Output the [x, y] coordinate of the center of the cell containing the given text.  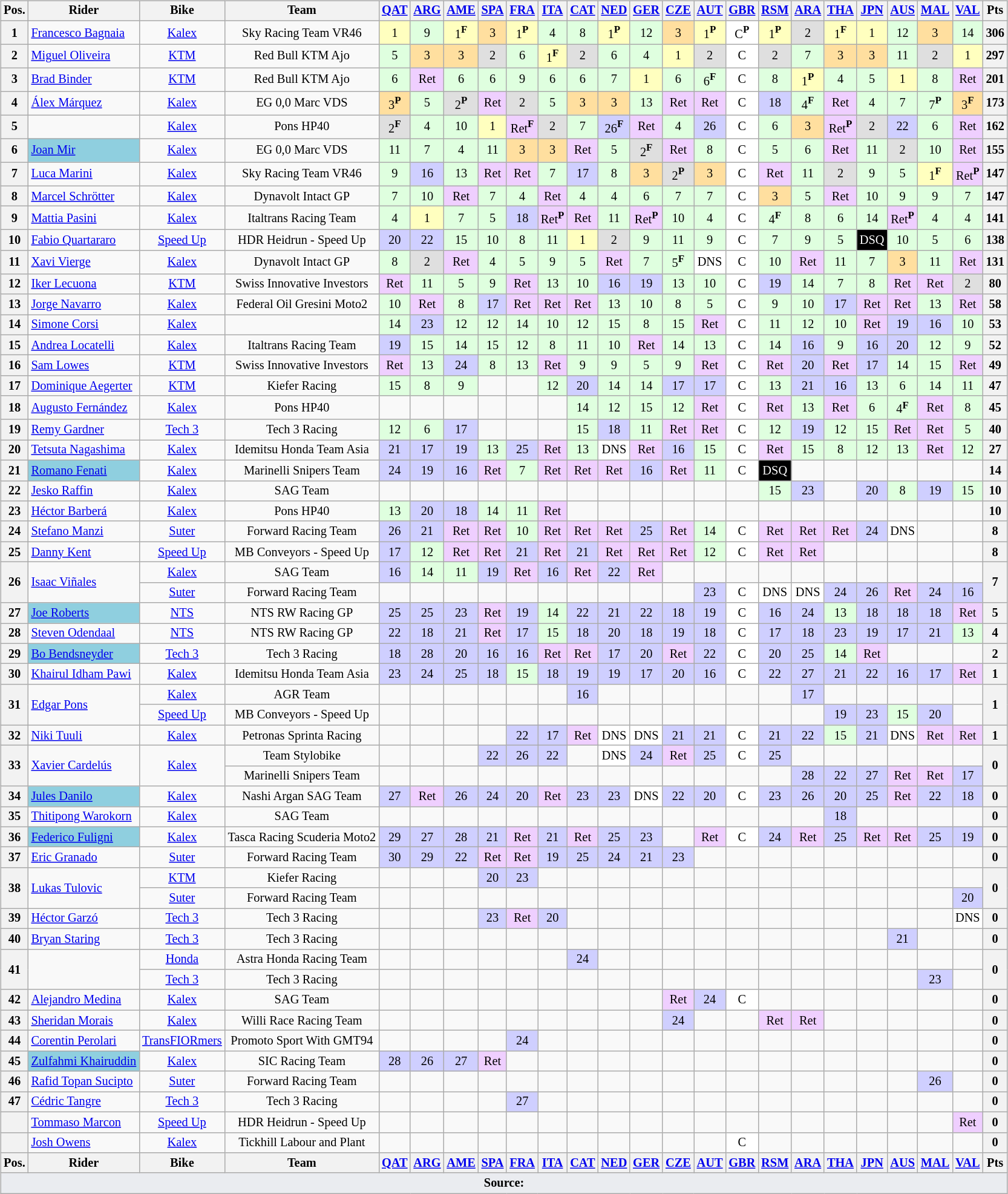
Federal Oil Gresini Moto2 [303, 304]
AGR Team [303, 695]
Willi Race Racing Team [303, 1020]
SIC Racing Team [303, 1061]
Thitipong Warokorn [84, 817]
Tommaso Marcon [84, 1122]
Isaac Viñales [84, 582]
5F [678, 261]
162 [995, 127]
Stefano Manzi [84, 531]
RetF [522, 127]
49 [995, 366]
306 [995, 33]
Eric Granado [84, 858]
Héctor Barberá [84, 511]
46 [15, 1081]
52 [995, 345]
43 [15, 1020]
Team Stylobike [303, 756]
35 [15, 817]
Tasca Racing Scuderia Moto2 [303, 837]
Source: [504, 1183]
Federico Fuligni [84, 837]
Álex Márquez [84, 103]
Sam Lowes [84, 366]
26F [615, 127]
32 [15, 735]
Andrea Locatelli [84, 345]
42 [15, 1000]
Joan Mir [84, 150]
Iker Lecuona [84, 284]
Augusto Fernández [84, 408]
Bryan Staring [84, 939]
Jesko Raffin [84, 491]
155 [995, 150]
141 [995, 218]
41 [15, 969]
Edgar Pons [84, 704]
Corentin Perolari [84, 1041]
Dominique Aegerter [84, 385]
Francesco Bagnaia [84, 33]
Honda [182, 959]
Jules Danilo [84, 796]
3P [394, 103]
Promoto Sport With GMT94 [303, 1041]
39 [15, 919]
Petronas Sprinta Racing [303, 735]
Marcel Schrötter [84, 196]
Remy Gardner [84, 430]
Tickhill Labour and Plant [303, 1143]
7P [935, 103]
201 [995, 80]
Steven Odendaal [84, 634]
31 [15, 704]
Tetsuta Nagashima [84, 450]
Romano Fenati [84, 470]
Josh Owens [84, 1143]
6F [710, 80]
3F [967, 103]
131 [995, 261]
Astra Honda Racing Team [303, 959]
Nashi Argan SAG Team [303, 796]
TransFIORmers [182, 1041]
Miguel Oliveira [84, 56]
33 [15, 766]
Brad Binder [84, 80]
Fabio Quartararo [84, 240]
Mattia Pasini [84, 218]
Rafid Topan Sucipto [84, 1081]
34 [15, 796]
Simone Corsi [84, 325]
Sheridan Morais [84, 1020]
58 [995, 304]
Khairul Idham Pawi [84, 674]
Luca Marini [84, 174]
44 [15, 1041]
Jorge Navarro [84, 304]
36 [15, 837]
80 [995, 284]
53 [995, 325]
Zulfahmi Khairuddin [84, 1061]
Lukas Tulovic [84, 888]
Xavi Vierge [84, 261]
Héctor Garzó [84, 919]
Niki Tuuli [84, 735]
Xavier Cardelús [84, 766]
138 [995, 240]
Danny Kent [84, 552]
Alejandro Medina [84, 1000]
Bo Bendsneyder [84, 654]
37 [15, 858]
173 [995, 103]
297 [995, 56]
Joe Roberts [84, 613]
CP [742, 33]
Cédric Tangre [84, 1102]
38 [15, 888]
